Pinpoint the cell where the given text exists, returning its [X, Y] midpoint coordinate. 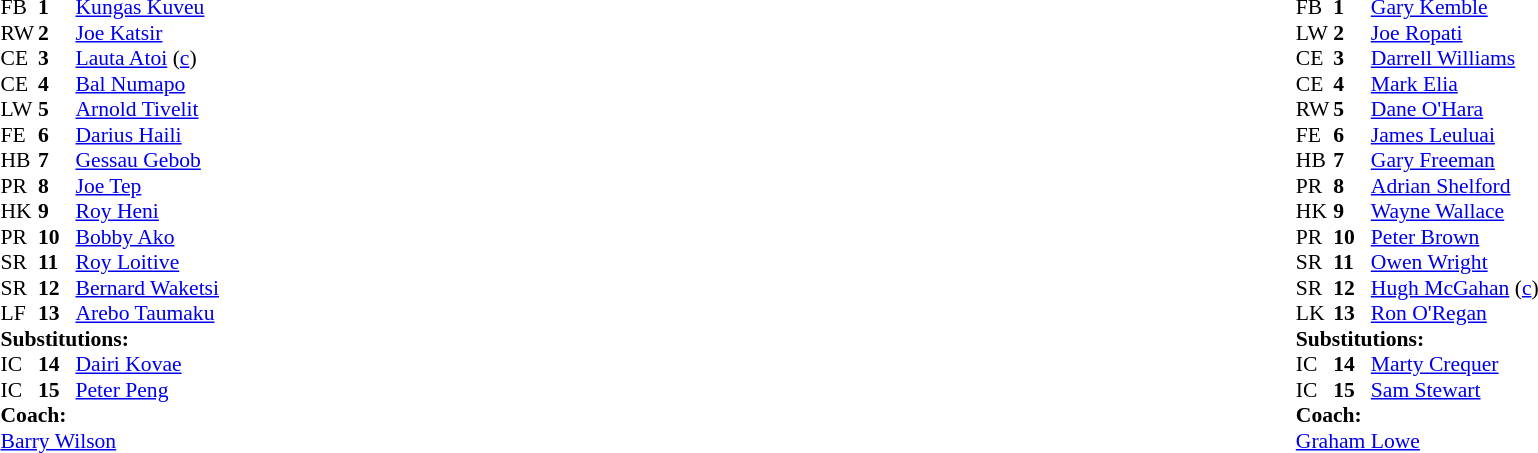
Bal Numapo [148, 84]
Roy Loitive [148, 263]
Joe Katsir [148, 33]
Bernard Waketsi [148, 288]
Substitutions: [110, 339]
Peter Peng [148, 390]
Gessau Gebob [148, 161]
Dairi Kovae [148, 365]
Lauta Atoi (c) [148, 59]
LK [1315, 313]
Arebo Taumaku [148, 313]
Darius Haili [148, 135]
Bobby Ako [148, 237]
LF [19, 313]
Joe Tep [148, 186]
Roy Heni [148, 211]
Arnold Tivelit [148, 109]
Coach: [110, 415]
